Return (x, y) of the center of cell containing provided text 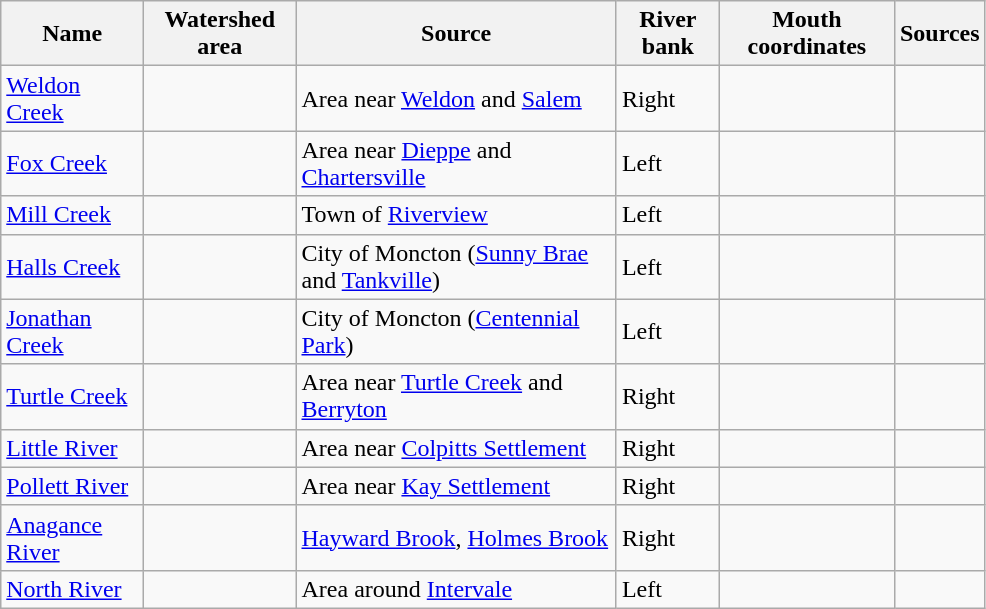
City of Moncton (Sunny Brae and Tankville) (456, 266)
Little River (72, 448)
Sources (940, 34)
Pollett River (72, 486)
Source (456, 34)
River bank (668, 34)
Area near Turtle Creek and Berryton (456, 396)
Name (72, 34)
Area near Dieppe and Chartersville (456, 164)
Turtle Creek (72, 396)
Jonathan Creek (72, 332)
Hayward Brook, Holmes Brook (456, 538)
Anagance River (72, 538)
Mill Creek (72, 215)
Area near Kay Settlement (456, 486)
Area around Intervale (456, 589)
Mouth coordinates (806, 34)
Weldon Creek (72, 98)
North River (72, 589)
Halls Creek (72, 266)
Area near Weldon and Salem (456, 98)
Area near Colpitts Settlement (456, 448)
City of Moncton (Centennial Park) (456, 332)
Fox Creek (72, 164)
Watershed area (220, 34)
Town of Riverview (456, 215)
